Detect which cell encompasses the target text, then output its (x, y) center coordinate. 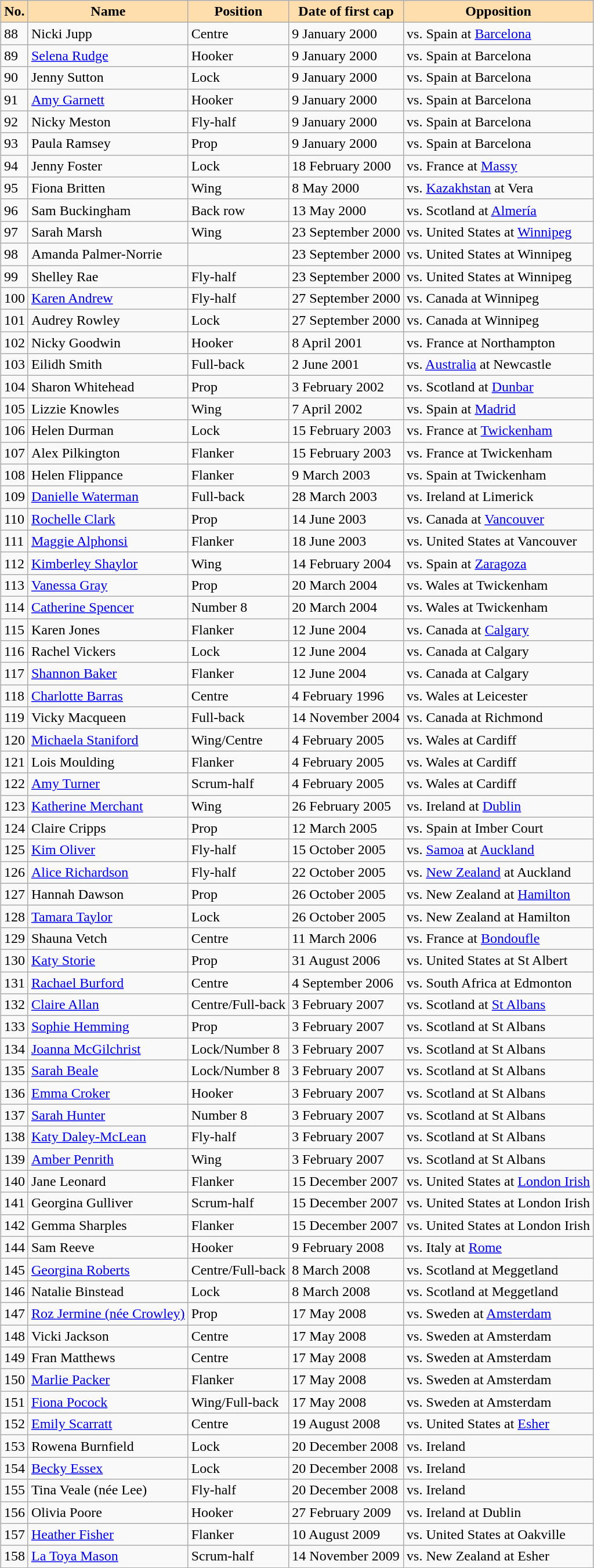
154 (14, 1468)
136 (14, 1093)
Sam Reeve (108, 1247)
vs. Australia at Newcastle (499, 365)
147 (14, 1313)
Wing/Centre (238, 740)
Helen Flippance (108, 475)
Lizzie Knowles (108, 409)
Fiona Britten (108, 188)
152 (14, 1424)
18 June 2003 (346, 541)
Fiona Pocock (108, 1402)
31 August 2006 (346, 960)
Shelley Rae (108, 277)
Vicky Macqueen (108, 718)
Nicky Meston (108, 122)
No. (14, 12)
124 (14, 828)
119 (14, 718)
Natalie Binstead (108, 1291)
vs. Samoa at Auckland (499, 850)
118 (14, 696)
150 (14, 1380)
Shauna Vetch (108, 938)
97 (14, 232)
vs. France at Massy (499, 166)
Date of first cap (346, 12)
4 September 2006 (346, 983)
Amanda Palmer-Norrie (108, 254)
144 (14, 1247)
123 (14, 806)
138 (14, 1137)
vs. New Zealand at Esher (499, 1556)
vs. France at Bondoufle (499, 938)
4 February 1996 (346, 696)
100 (14, 299)
11 March 2006 (346, 938)
vs. France at Northampton (499, 343)
Helen Durman (108, 431)
Sarah Marsh (108, 232)
vs. United States at Esher (499, 1424)
Alice Richardson (108, 872)
14 November 2004 (346, 718)
vs. United States at Vancouver (499, 541)
104 (14, 387)
102 (14, 343)
117 (14, 674)
Kim Oliver (108, 850)
Claire Allan (108, 1005)
La Toya Mason (108, 1556)
141 (14, 1203)
vs. Wales at Leicester (499, 696)
Sophie Hemming (108, 1027)
155 (14, 1490)
Jane Leonard (108, 1181)
vs. Spain at Twickenham (499, 475)
Charlotte Barras (108, 696)
109 (14, 497)
vs. New Zealand at Auckland (499, 872)
Catherine Spencer (108, 607)
Jenny Sutton (108, 78)
Karen Andrew (108, 299)
151 (14, 1402)
19 August 2008 (346, 1424)
149 (14, 1358)
Audrey Rowley (108, 321)
18 February 2000 (346, 166)
89 (14, 56)
8 April 2001 (346, 343)
Rochelle Clark (108, 519)
8 May 2000 (346, 188)
Alex Pilkington (108, 453)
108 (14, 475)
139 (14, 1159)
vs. United States at St Albert (499, 960)
vs. Canada at Vancouver (499, 519)
Amy Turner (108, 784)
Georgina Gulliver (108, 1203)
135 (14, 1071)
Heather Fisher (108, 1534)
7 April 2002 (346, 409)
128 (14, 916)
Michaela Staniford (108, 740)
Katy Storie (108, 960)
Marlie Packer (108, 1380)
145 (14, 1269)
125 (14, 850)
Jenny Foster (108, 166)
Emily Scarratt (108, 1424)
94 (14, 166)
111 (14, 541)
114 (14, 607)
Claire Cripps (108, 828)
14 June 2003 (346, 519)
vs. United States at Oakville (499, 1534)
9 February 2008 (346, 1247)
15 October 2005 (346, 850)
88 (14, 34)
Name (108, 12)
116 (14, 652)
112 (14, 563)
Lois Moulding (108, 762)
134 (14, 1049)
Rachael Burford (108, 983)
vs. Scotland at Dunbar (499, 387)
95 (14, 188)
Fran Matthews (108, 1358)
Sarah Beale (108, 1071)
156 (14, 1512)
99 (14, 277)
Gemma Sharples (108, 1225)
Sam Buckingham (108, 210)
Selena Rudge (108, 56)
Joanna McGilchrist (108, 1049)
103 (14, 365)
26 February 2005 (346, 806)
146 (14, 1291)
Shannon Baker (108, 674)
vs. Scotland at Almería (499, 210)
Hannah Dawson (108, 894)
14 November 2009 (346, 1556)
Olivia Poore (108, 1512)
142 (14, 1225)
Kimberley Shaylor (108, 563)
Danielle Waterman (108, 497)
158 (14, 1556)
12 March 2005 (346, 828)
27 February 2009 (346, 1512)
14 February 2004 (346, 563)
Eilidh Smith (108, 365)
vs. Spain at Imber Court (499, 828)
113 (14, 585)
Tina Veale (née Lee) (108, 1490)
120 (14, 740)
Opposition (499, 12)
Becky Essex (108, 1468)
Rachel Vickers (108, 652)
vs. Kazakhstan at Vera (499, 188)
Vicki Jackson (108, 1335)
105 (14, 409)
115 (14, 629)
Amber Penrith (108, 1159)
vs. Spain at Madrid (499, 409)
90 (14, 78)
127 (14, 894)
Emma Croker (108, 1093)
Nicki Jupp (108, 34)
93 (14, 144)
96 (14, 210)
Paula Ramsey (108, 144)
28 March 2003 (346, 497)
Georgina Roberts (108, 1269)
Vanessa Gray (108, 585)
148 (14, 1335)
Sharon Whitehead (108, 387)
Nicky Goodwin (108, 343)
122 (14, 784)
Tamara Taylor (108, 916)
10 August 2009 (346, 1534)
13 May 2000 (346, 210)
22 October 2005 (346, 872)
Karen Jones (108, 629)
107 (14, 453)
129 (14, 938)
Wing/Full-back (238, 1402)
vs. South Africa at Edmonton (499, 983)
140 (14, 1181)
Katherine Merchant (108, 806)
121 (14, 762)
106 (14, 431)
vs. Ireland at Limerick (499, 497)
vs. Canada at Richmond (499, 718)
Amy Garnett (108, 100)
133 (14, 1027)
157 (14, 1534)
Back row (238, 210)
98 (14, 254)
2 June 2001 (346, 365)
Maggie Alphonsi (108, 541)
vs. Spain at Zaragoza (499, 563)
vs. Italy at Rome (499, 1247)
92 (14, 122)
130 (14, 960)
Position (238, 12)
91 (14, 100)
137 (14, 1115)
131 (14, 983)
Katy Daley-McLean (108, 1137)
Rowena Burnfield (108, 1446)
110 (14, 519)
3 February 2002 (346, 387)
101 (14, 321)
Sarah Hunter (108, 1115)
132 (14, 1005)
153 (14, 1446)
9 March 2003 (346, 475)
Roz Jermine (née Crowley) (108, 1313)
126 (14, 872)
